Detect which cell encompasses the target text, then output its (x, y) center coordinate. 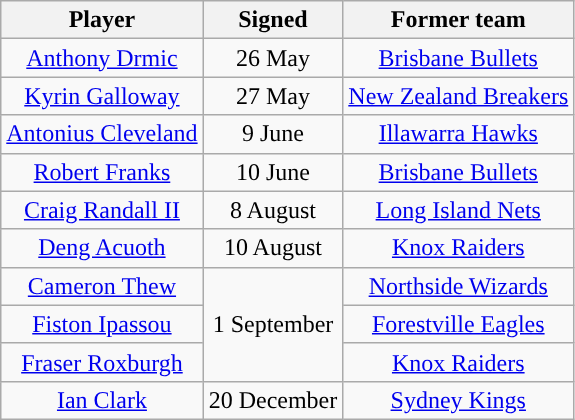
Former team (458, 20)
Signed (273, 20)
10 June (273, 172)
Robert Franks (102, 172)
Kyrin Galloway (102, 96)
Cameron Thew (102, 286)
Fiston Ipassou (102, 324)
26 May (273, 58)
1 September (273, 324)
Long Island Nets (458, 210)
Anthony Drmic (102, 58)
Player (102, 20)
20 December (273, 400)
10 August (273, 248)
Illawarra Hawks (458, 134)
Ian Clark (102, 400)
9 June (273, 134)
Craig Randall II (102, 210)
Northside Wizards (458, 286)
New Zealand Breakers (458, 96)
8 August (273, 210)
Antonius Cleveland (102, 134)
Deng Acuoth (102, 248)
Fraser Roxburgh (102, 362)
Sydney Kings (458, 400)
Forestville Eagles (458, 324)
27 May (273, 96)
